Scan for the cell matching the given text and deliver its [x, y] coordinate at center. 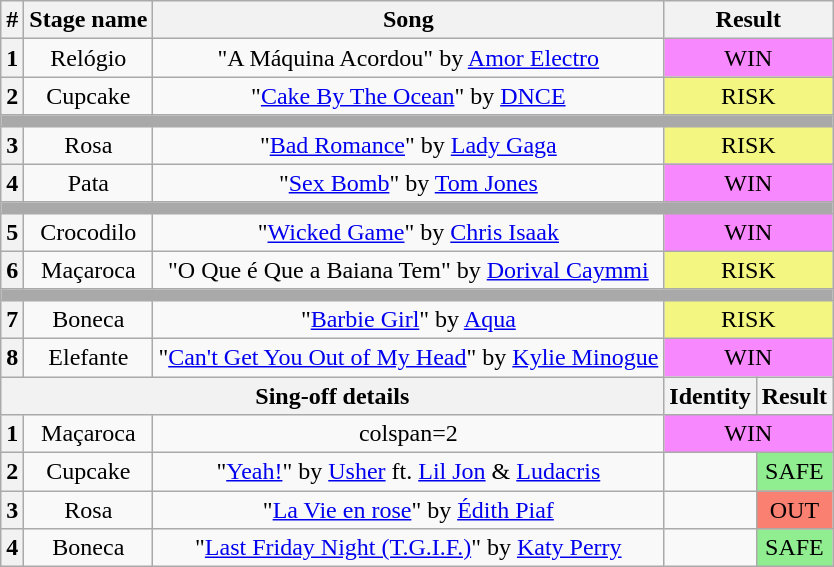
Sing-off details [332, 395]
5 [12, 232]
6 [12, 270]
Song [408, 20]
OUT [794, 510]
8 [12, 357]
"Yeah!" by Usher ft. Lil Jon & Ludacris [408, 472]
"Bad Romance" by Lady Gaga [408, 145]
"Cake By The Ocean" by DNCE [408, 96]
Elefante [88, 357]
"Last Friday Night (T.G.I.F.)" by Katy Perry [408, 548]
"Sex Bomb" by Tom Jones [408, 183]
"La Vie en rose" by Édith Piaf [408, 510]
7 [12, 319]
Identity [710, 395]
Crocodilo [88, 232]
"Wicked Game" by Chris Isaak [408, 232]
Stage name [88, 20]
"A Máquina Acordou" by Amor Electro [408, 58]
"Can't Get You Out of My Head" by Kylie Minogue [408, 357]
"O Que é Que a Baiana Tem" by Dorival Caymmi [408, 270]
"Barbie Girl" by Aqua [408, 319]
Relógio [88, 58]
colspan=2 [408, 434]
# [12, 20]
Pata [88, 183]
